From the cell containing the given text, extract its center point as [X, Y] coordinate. 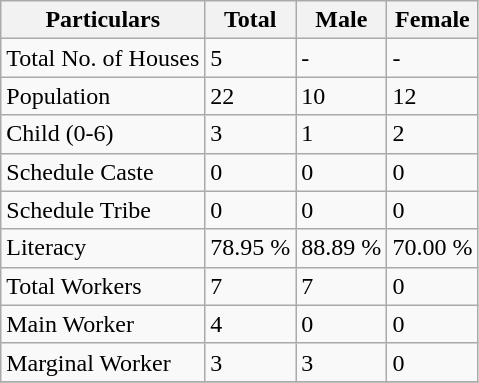
88.89 % [342, 248]
Total Workers [103, 286]
Marginal Worker [103, 362]
70.00 % [432, 248]
Literacy [103, 248]
5 [250, 58]
Total [250, 20]
Schedule Caste [103, 172]
22 [250, 96]
12 [432, 96]
Total No. of Houses [103, 58]
1 [342, 134]
Population [103, 96]
Female [432, 20]
4 [250, 324]
2 [432, 134]
78.95 % [250, 248]
Particulars [103, 20]
Main Worker [103, 324]
Child (0-6) [103, 134]
Schedule Tribe [103, 210]
10 [342, 96]
Male [342, 20]
